Scan for the cell matching the given text and deliver its [x, y] coordinate at center. 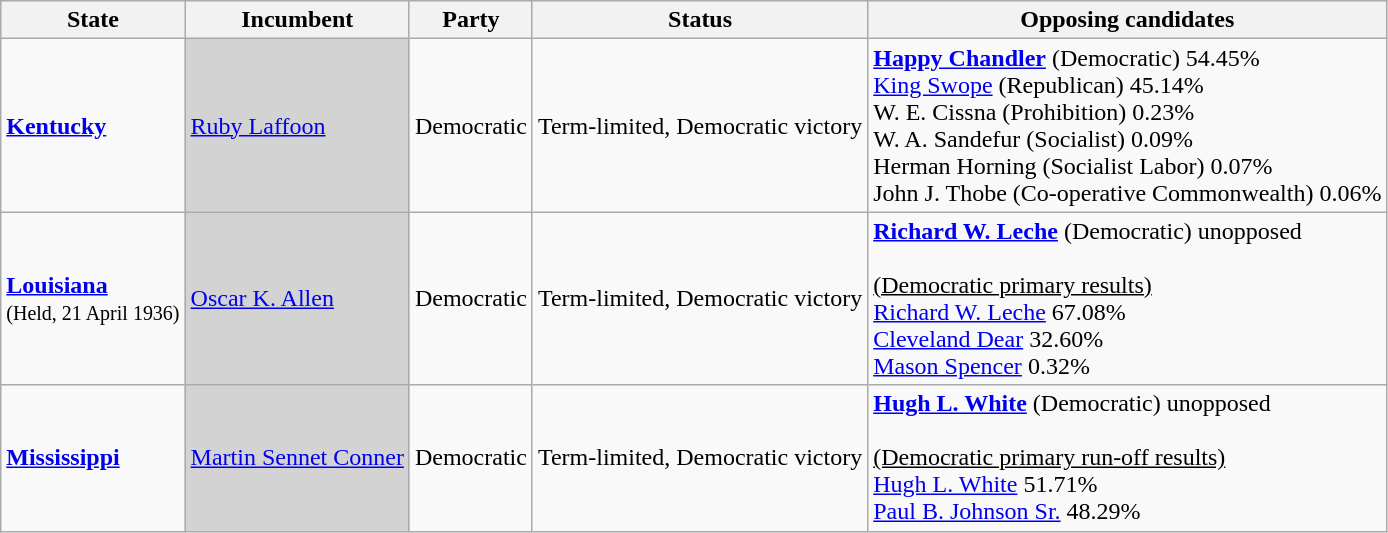
Ruby Laffoon [297, 126]
Martin Sennet Conner [297, 458]
State [93, 20]
Mississippi [93, 458]
Incumbent [297, 20]
Richard W. Leche (Democratic) unopposed(Democratic primary results)Richard W. Leche 67.08%Cleveland Dear 32.60%Mason Spencer 0.32% [1128, 298]
Opposing candidates [1128, 20]
Status [700, 20]
Oscar K. Allen [297, 298]
Kentucky [93, 126]
Party [470, 20]
Louisiana(Held, 21 April 1936) [93, 298]
Hugh L. White (Democratic) unopposed(Democratic primary run-off results)Hugh L. White 51.71%Paul B. Johnson Sr. 48.29% [1128, 458]
